Extract the [X, Y] coordinate from the center of the cell holding the provided text.  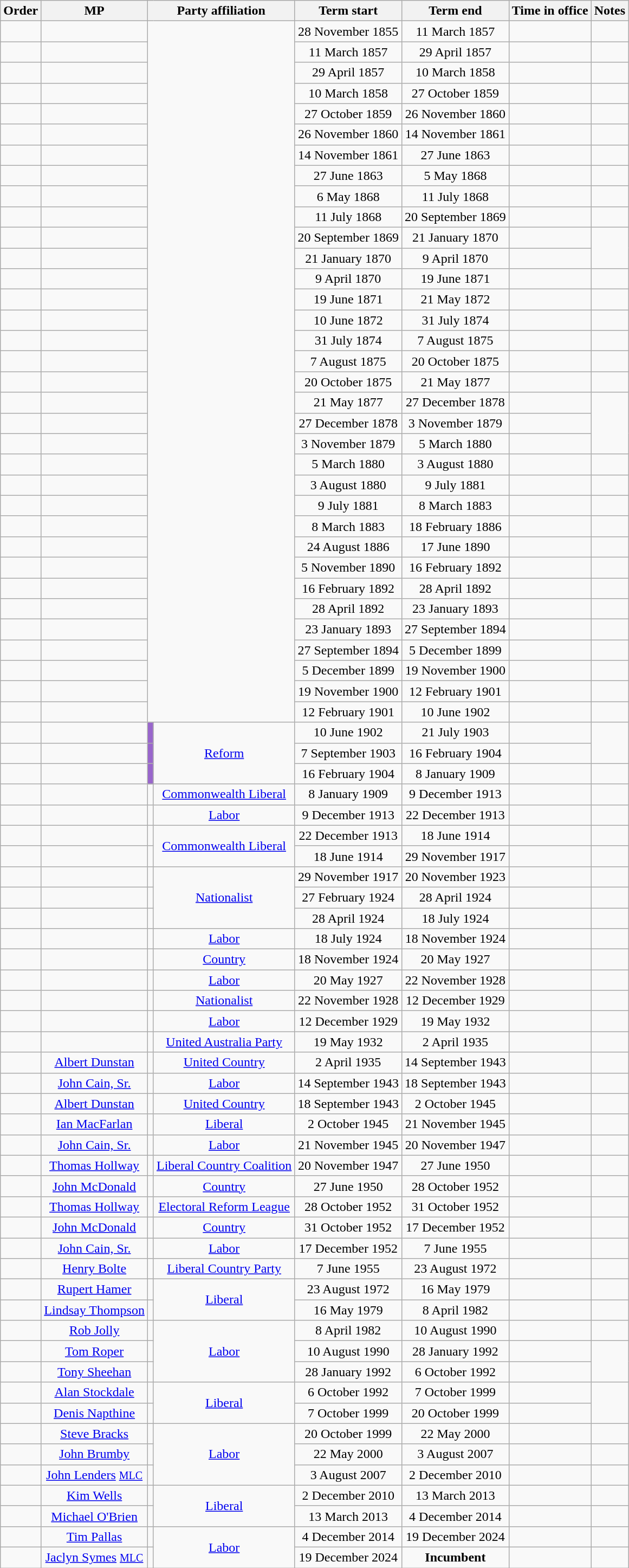
24 August 1886 [348, 547]
6 May 1868 [348, 196]
Ian MacFarlan [94, 1124]
27 February 1924 [348, 897]
Reform [224, 753]
MP [94, 11]
Liberal Country Party [224, 1269]
Notes [609, 11]
18 February 1886 [456, 526]
17 June 1890 [456, 547]
Order [21, 11]
Denis Napthine [94, 1413]
Time in office [550, 11]
United Australia Party [224, 1042]
Term start [348, 11]
Party affiliation [221, 11]
Rob Jolly [94, 1331]
5 May 1868 [456, 176]
28 November 1855 [348, 31]
Alan Stockdale [94, 1392]
Liberal Country Coalition [224, 1165]
21 May 1872 [456, 300]
10 June 1872 [348, 320]
Tony Sheehan [94, 1372]
Electoral Reform League [224, 1207]
Tom Roper [94, 1351]
Kim Wells [94, 1495]
Tim Pallas [94, 1537]
John Lenders MLC [94, 1475]
John Brumby [94, 1454]
Rupert Hamer [94, 1290]
Term end [456, 11]
Lindsay Thompson [94, 1310]
21 July 1903 [456, 733]
7 September 1903 [348, 753]
Henry Bolte [94, 1269]
20 November 1923 [456, 877]
Incumbent [456, 1557]
Jaclyn Symes MLC [94, 1557]
Michael O'Brien [94, 1516]
5 November 1890 [348, 567]
Steve Bracks [94, 1434]
